Scan for the cell matching the given text and deliver its (X, Y) coordinate at center. 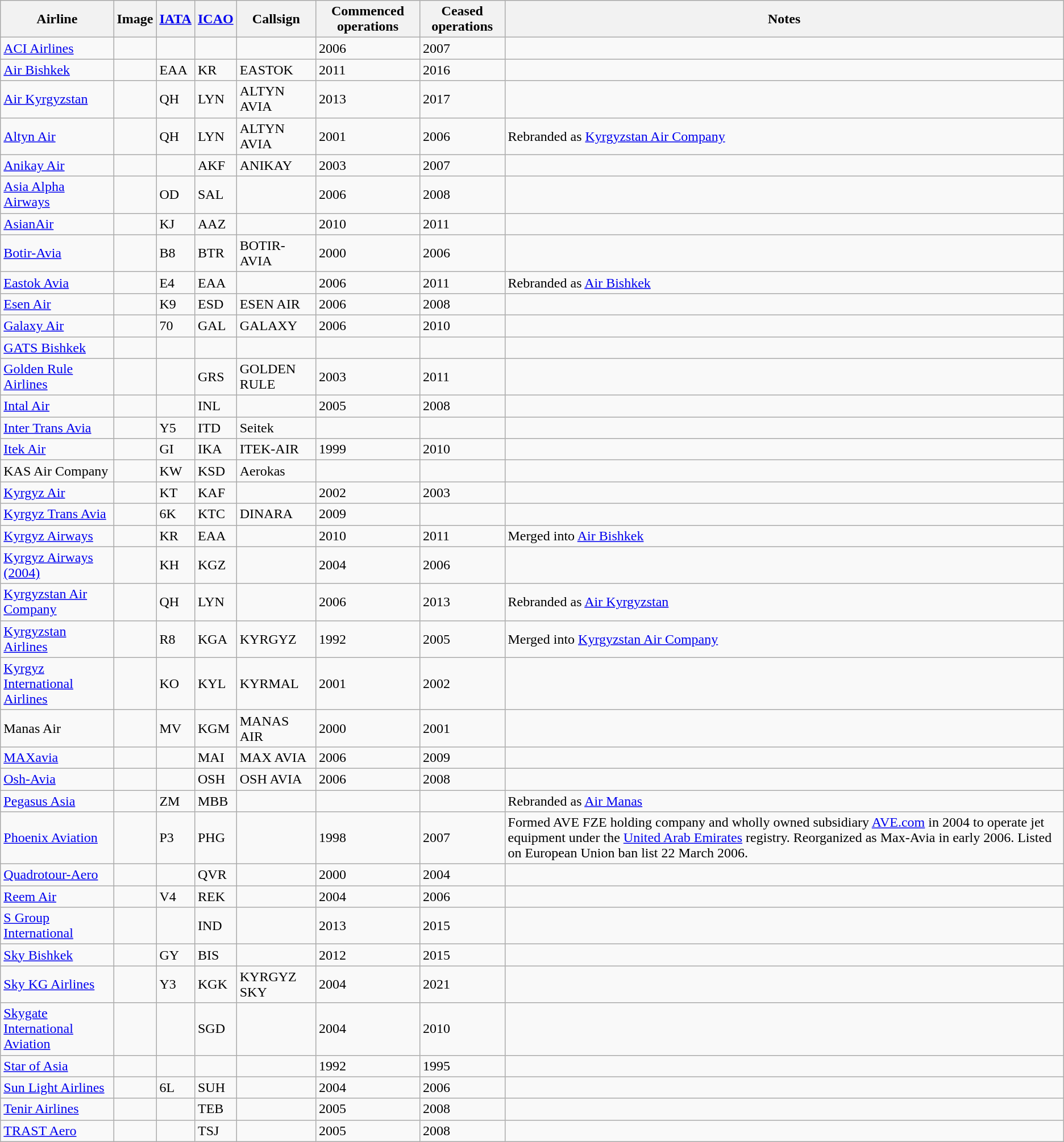
Notes (784, 19)
KTC (215, 514)
TEB (215, 1109)
Quadrotour-Aero (57, 875)
MANAS AIR (276, 728)
INL (215, 406)
QVR (215, 875)
MAI (215, 757)
Kyrgyz International Airlines (57, 683)
Botir-Avia (57, 253)
BTR (215, 253)
GI (176, 449)
Y5 (176, 428)
KT (176, 493)
EASTOK (276, 70)
KGK (215, 984)
Callsign (276, 19)
SGD (215, 1029)
AAZ (215, 224)
Galaxy Air (57, 326)
Anikay Air (57, 165)
KGZ (215, 565)
AsianAir (57, 224)
Merged into Kyrgyzstan Air Company (784, 639)
Altyn Air (57, 136)
BIS (215, 955)
Sky KG Airlines (57, 984)
KYRGYZ (276, 639)
6L (176, 1087)
2012 (368, 955)
KGM (215, 728)
2021 (462, 984)
Skygate International Aviation (57, 1029)
ICAO (215, 19)
MAXavia (57, 757)
KO (176, 683)
ACI Airlines (57, 48)
KAS Air Company (57, 471)
Rebranded as Kyrgyzstan Air Company (784, 136)
Airline (57, 19)
SUH (215, 1087)
Ceased operations (462, 19)
V4 (176, 897)
ZM (176, 801)
Kyrgyz Airways (57, 536)
Kyrgyzstan Airlines (57, 639)
OD (176, 194)
6K (176, 514)
Asia Alpha Airways (57, 194)
KYL (215, 683)
Rebranded as Air Manas (784, 801)
GALAXY (276, 326)
Esen Air (57, 304)
Kyrgyzstan Air Company (57, 602)
Seitek (276, 428)
KSD (215, 471)
70 (176, 326)
Image (135, 19)
KW (176, 471)
S Group International (57, 926)
Kyrgyz Trans Avia (57, 514)
Aerokas (276, 471)
TRAST Aero (57, 1131)
KH (176, 565)
Star of Asia (57, 1066)
Eastok Avia (57, 282)
2016 (462, 70)
PHG (215, 838)
Intal Air (57, 406)
GAL (215, 326)
K9 (176, 304)
Sky Bishkek (57, 955)
MV (176, 728)
Kyrgyz Air (57, 493)
REK (215, 897)
DINARA (276, 514)
Rebranded as Air Kyrgyzstan (784, 602)
Golden Rule Airlines (57, 377)
Osh-Avia (57, 779)
IKA (215, 449)
Rebranded as Air Bishkek (784, 282)
1998 (368, 838)
Air Kyrgyzstan (57, 99)
BOTIR-AVIA (276, 253)
ITEK-AIR (276, 449)
Commenced operations (368, 19)
E4 (176, 282)
Tenir Airlines (57, 1109)
TSJ (215, 1131)
1999 (368, 449)
OSH (215, 779)
OSH AVIA (276, 779)
AKF (215, 165)
MAX AVIA (276, 757)
Air Bishkek (57, 70)
P3 (176, 838)
1995 (462, 1066)
KYRMAL (276, 683)
IATA (176, 19)
KGA (215, 639)
Itek Air (57, 449)
Reem Air (57, 897)
Kyrgyz Airways (2004) (57, 565)
GRS (215, 377)
ESEN AIR (276, 304)
Inter Trans Avia (57, 428)
MBB (215, 801)
ANIKAY (276, 165)
2017 (462, 99)
GOLDEN RULE (276, 377)
GATS Bishkek (57, 347)
B8 (176, 253)
ESD (215, 304)
R8 (176, 639)
Merged into Air Bishkek (784, 536)
Manas Air (57, 728)
KYRGYZ SKY (276, 984)
SAL (215, 194)
Pegasus Asia (57, 801)
IND (215, 926)
KAF (215, 493)
KJ (176, 224)
Y3 (176, 984)
GY (176, 955)
Sun Light Airlines (57, 1087)
Phoenix Aviation (57, 838)
ITD (215, 428)
